Scan for the cell matching the given text and deliver its [X, Y] coordinate at center. 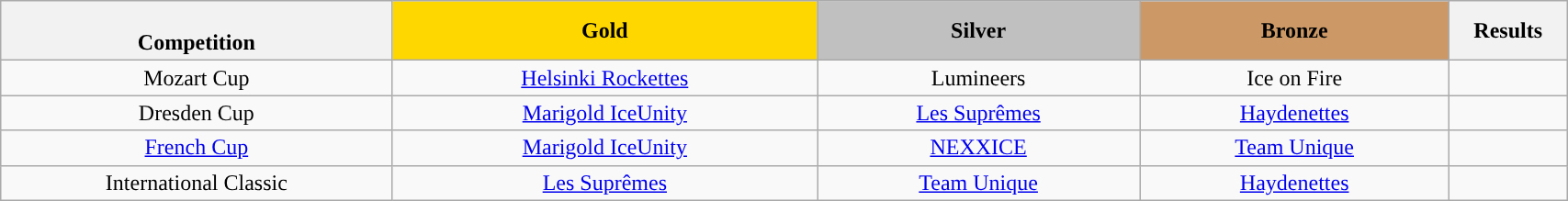
Lumineers [979, 78]
Bronze [1295, 31]
Mozart Cup [197, 78]
International Classic [197, 183]
French Cup [197, 148]
NEXXICE [979, 148]
Gold [604, 31]
Helsinki Rockettes [604, 78]
Silver [979, 31]
Dresden Cup [197, 113]
Ice on Fire [1295, 78]
Results [1508, 31]
Competition [197, 31]
